Provide the (x, y) coordinate of the cell's center where the given text is located.  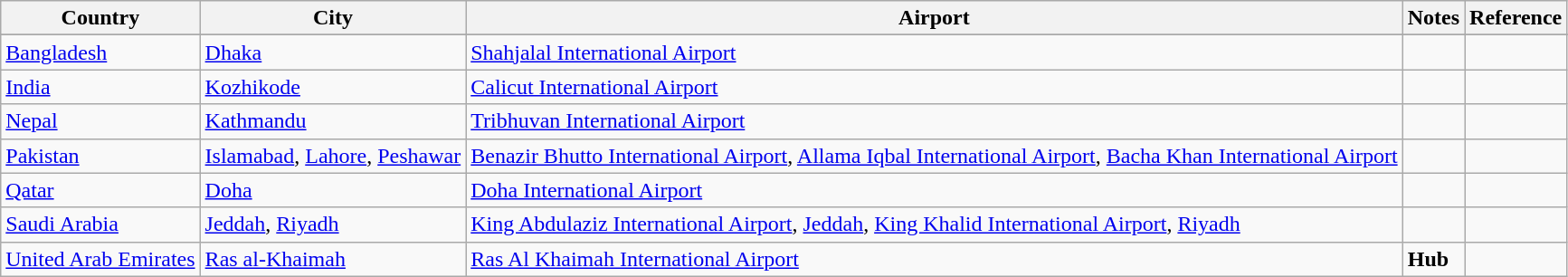
Doha International Airport (934, 190)
Airport (934, 18)
Reference (1516, 18)
Nepal (100, 121)
Bangladesh (100, 53)
Islamabad, Lahore, Peshawar (333, 156)
Benazir Bhutto International Airport, Allama Iqbal International Airport, Bacha Khan International Airport (934, 156)
Qatar (100, 190)
Kozhikode (333, 87)
Calicut International Airport (934, 87)
City (333, 18)
Hub (1433, 259)
Notes (1433, 18)
Pakistan (100, 156)
Ras Al Khaimah International Airport (934, 259)
King Abdulaziz International Airport, Jeddah, King Khalid International Airport, Riyadh (934, 224)
Ras al-Khaimah (333, 259)
Kathmandu (333, 121)
Dhaka (333, 53)
Country (100, 18)
Shahjalal International Airport (934, 53)
United Arab Emirates (100, 259)
Doha (333, 190)
Jeddah, Riyadh (333, 224)
India (100, 87)
Tribhuvan International Airport (934, 121)
Saudi Arabia (100, 224)
